Extract the [x, y] coordinate from the center of the cell holding the provided text.  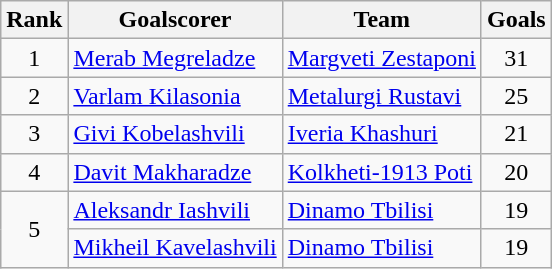
Mikheil Kavelashvili [175, 248]
Merab Megreladze [175, 58]
Givi Kobelashvili [175, 134]
Goalscorer [175, 20]
25 [516, 96]
Varlam Kilasonia [175, 96]
5 [34, 229]
1 [34, 58]
20 [516, 172]
Kolkheti-1913 Poti [382, 172]
21 [516, 134]
31 [516, 58]
Davit Makharadze [175, 172]
4 [34, 172]
Rank [34, 20]
Goals [516, 20]
Margveti Zestaponi [382, 58]
Metalurgi Rustavi [382, 96]
2 [34, 96]
3 [34, 134]
Team [382, 20]
Aleksandr Iashvili [175, 210]
Iveria Khashuri [382, 134]
